Return (x, y) of the center of cell containing provided text 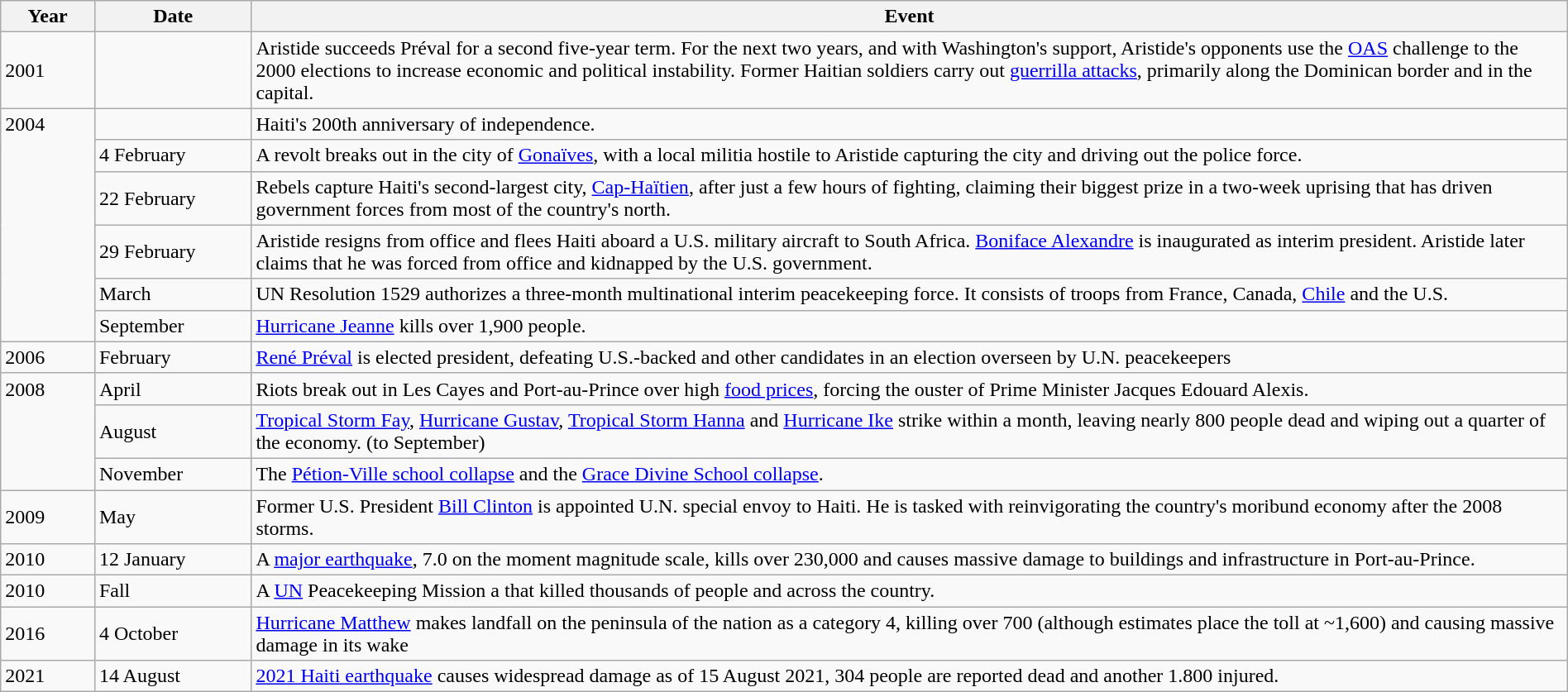
2021 Haiti earthquake causes widespread damage as of 15 August 2021, 304 people are reported dead and another 1.800 injured. (910, 676)
Year (48, 17)
2006 (48, 357)
29 February (172, 251)
April (172, 389)
UN Resolution 1529 authorizes a three-month multinational interim peacekeeping force. It consists of troops from France, Canada, Chile and the U.S. (910, 294)
Fall (172, 591)
2008 (48, 432)
2001 (48, 70)
René Préval is elected president, defeating U.S.-backed and other candidates in an election overseen by U.N. peacekeepers (910, 357)
22 February (172, 198)
Riots break out in Les Cayes and Port-au-Prince over high food prices, forcing the ouster of Prime Minister Jacques Edouard Alexis. (910, 389)
November (172, 474)
Event (910, 17)
12 January (172, 560)
2016 (48, 633)
Date (172, 17)
2004 (48, 225)
A revolt breaks out in the city of Gonaïves, with a local militia hostile to Aristide capturing the city and driving out the police force. (910, 155)
2021 (48, 676)
Haiti's 200th anniversary of independence. (910, 124)
February (172, 357)
4 February (172, 155)
A UN Peacekeeping Mission a that killed thousands of people and across the country. (910, 591)
The Pétion-Ville school collapse and the Grace Divine School collapse. (910, 474)
4 October (172, 633)
May (172, 516)
Hurricane Jeanne kills over 1,900 people. (910, 326)
March (172, 294)
September (172, 326)
2009 (48, 516)
14 August (172, 676)
August (172, 432)
